Capture the cell that displays the provided text and extract its [X, Y] central coordinate. 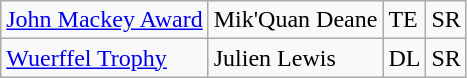
Mik'Quan Deane [296, 20]
Julien Lewis [296, 58]
John Mackey Award [104, 20]
TE [404, 20]
DL [404, 58]
Wuerffel Trophy [104, 58]
